Determine the (X, Y) coordinate at the center of the cell enclosing the given text.  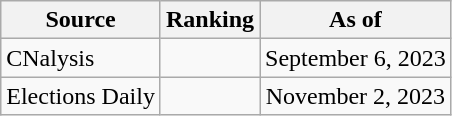
CNalysis (81, 58)
Ranking (210, 20)
Elections Daily (81, 96)
September 6, 2023 (356, 58)
As of (356, 20)
Source (81, 20)
November 2, 2023 (356, 96)
